Return (x, y) of the center of cell containing provided text 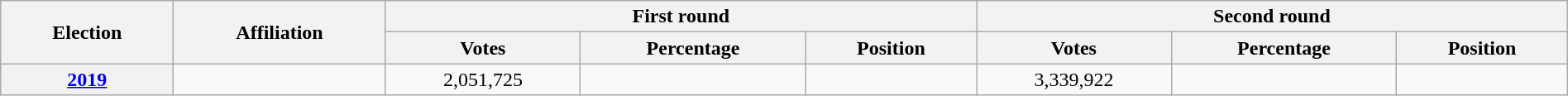
First round (681, 17)
Second round (1272, 17)
2019 (88, 79)
Election (88, 32)
Affiliation (280, 32)
3,339,922 (1074, 79)
2,051,725 (483, 79)
